Pinpoint the cell where the given text exists, returning its [X, Y] midpoint coordinate. 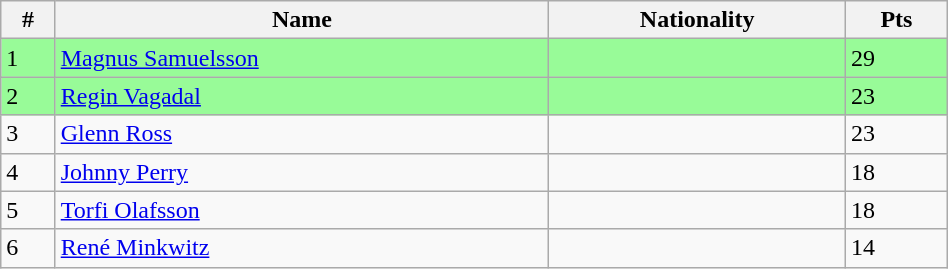
Name [302, 20]
Johnny Perry [302, 172]
2 [28, 96]
René Minkwitz [302, 248]
1 [28, 58]
14 [897, 248]
Regin Vagadal [302, 96]
Magnus Samuelsson [302, 58]
4 [28, 172]
3 [28, 134]
Nationality [698, 20]
# [28, 20]
6 [28, 248]
29 [897, 58]
Pts [897, 20]
5 [28, 210]
Glenn Ross [302, 134]
Torfi Olafsson [302, 210]
